Locate the cell with the specified text and output its [X, Y] center coordinate. 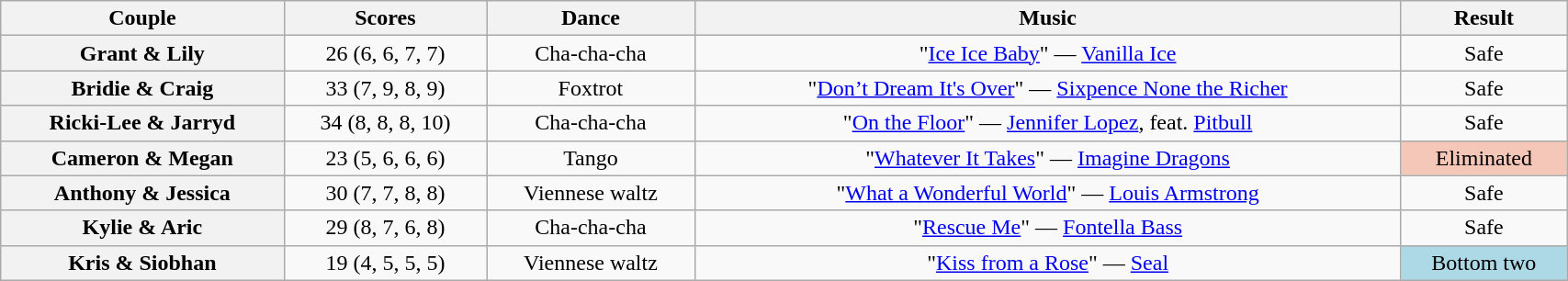
Result [1484, 18]
Tango [591, 158]
Bridie & Craig [142, 88]
Grant & Lily [142, 53]
Cameron & Megan [142, 158]
"What a Wonderful World" — Louis Armstrong [1047, 193]
34 (8, 8, 8, 10) [386, 123]
Dance [591, 18]
"Don’t Dream It's Over" — Sixpence None the Richer [1047, 88]
Eliminated [1484, 158]
30 (7, 7, 8, 8) [386, 193]
Kylie & Aric [142, 228]
19 (4, 5, 5, 5) [386, 263]
"On the Floor" — Jennifer Lopez, feat. Pitbull [1047, 123]
"Ice Ice Baby" — Vanilla Ice [1047, 53]
Kris & Siobhan [142, 263]
Scores [386, 18]
26 (6, 6, 7, 7) [386, 53]
23 (5, 6, 6, 6) [386, 158]
"Whatever It Takes" — Imagine Dragons [1047, 158]
"Kiss from a Rose" — Seal [1047, 263]
Foxtrot [591, 88]
"Rescue Me" — Fontella Bass [1047, 228]
Bottom two [1484, 263]
33 (7, 9, 8, 9) [386, 88]
Anthony & Jessica [142, 193]
Ricki-Lee & Jarryd [142, 123]
29 (8, 7, 6, 8) [386, 228]
Couple [142, 18]
Music [1047, 18]
